Detect which cell encompasses the target text, then output its [x, y] center coordinate. 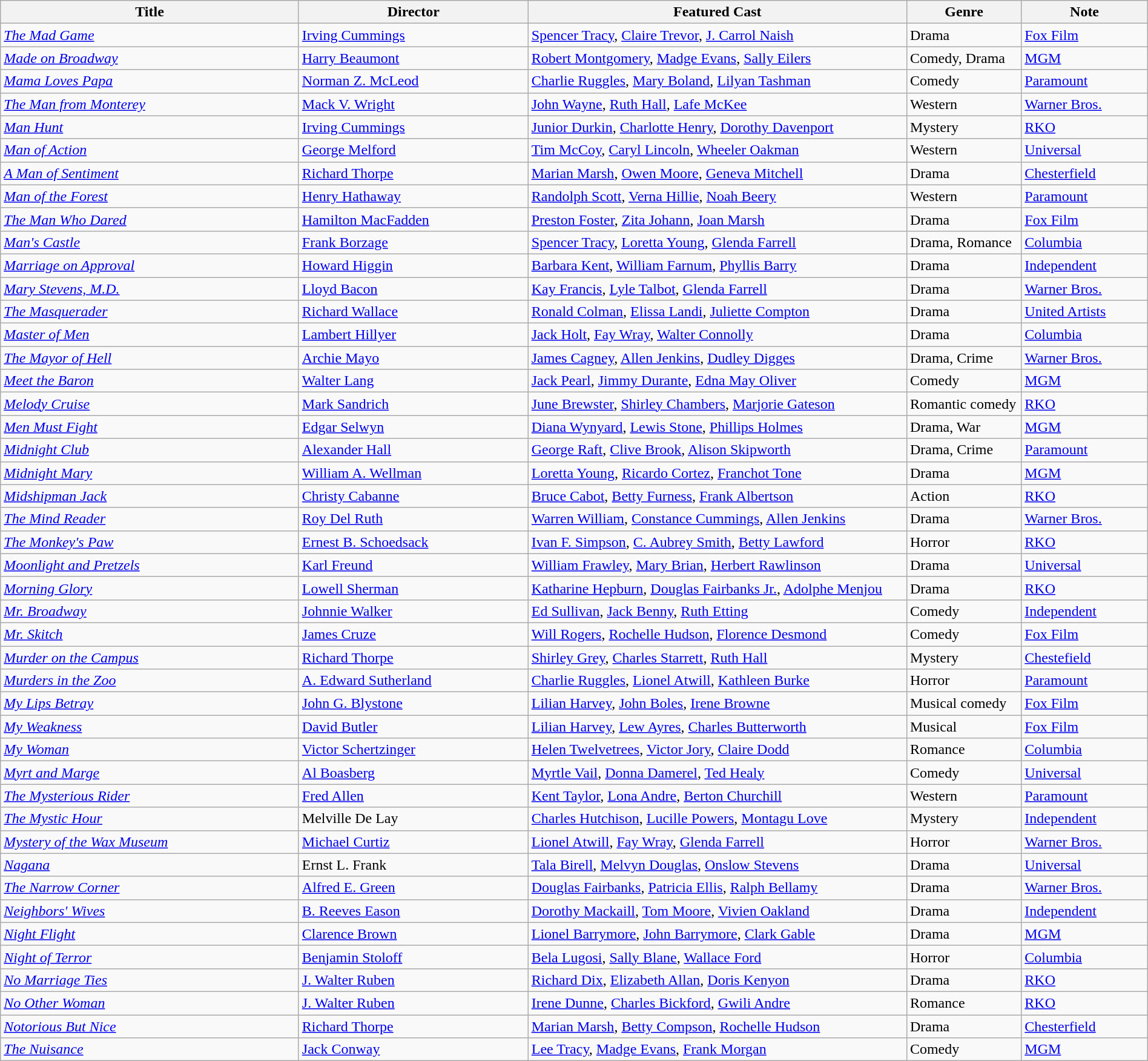
The Mayor of Hell [150, 358]
B. Reeves Eason [413, 911]
Mark Sandrich [413, 404]
No Marriage Ties [150, 980]
Mack V. Wright [413, 104]
Marriage on Approval [150, 265]
The Mind Reader [150, 519]
Roy Del Ruth [413, 519]
United Artists [1084, 312]
Genre [964, 12]
Ed Sullivan, Jack Benny, Ruth Etting [717, 611]
Kay Francis, Lyle Talbot, Glenda Farrell [717, 289]
Nagana [150, 865]
Ronald Colman, Elissa Landi, Juliette Compton [717, 312]
Walter Lang [413, 381]
Loretta Young, Ricardo Cortez, Franchot Tone [717, 473]
Ernest B. Schoedsack [413, 542]
Will Rogers, Rochelle Hudson, Florence Desmond [717, 634]
Mystery of the Wax Museum [150, 842]
Myrt and Marge [150, 773]
Lee Tracy, Madge Evans, Frank Morgan [717, 1049]
Kent Taylor, Lona Andre, Berton Churchill [717, 796]
Tim McCoy, Caryl Lincoln, Wheeler Oakman [717, 150]
Harry Beaumont [413, 58]
Myrtle Vail, Donna Damerel, Ted Healy [717, 773]
Marian Marsh, Owen Moore, Geneva Mitchell [717, 173]
Barbara Kent, William Farnum, Phyllis Barry [717, 265]
Michael Curtiz [413, 842]
Title [150, 12]
Lloyd Bacon [413, 289]
Jack Pearl, Jimmy Durante, Edna May Oliver [717, 381]
Ernst L. Frank [413, 865]
Man of the Forest [150, 196]
Ivan F. Simpson, C. Aubrey Smith, Betty Lawford [717, 542]
My Weakness [150, 727]
Mama Loves Papa [150, 81]
Warren William, Constance Cummings, Allen Jenkins [717, 519]
Murder on the Campus [150, 657]
Midshipman Jack [150, 496]
Robert Montgomery, Madge Evans, Sally Eilers [717, 58]
Featured Cast [717, 12]
June Brewster, Shirley Chambers, Marjorie Gateson [717, 404]
Notorious But Nice [150, 1026]
Master of Men [150, 335]
Karl Freund [413, 565]
My Lips Betray [150, 704]
Al Boasberg [413, 773]
Irene Dunne, Charles Bickford, Gwili Andre [717, 1003]
Drama, War [964, 427]
Lambert Hillyer [413, 335]
Preston Foster, Zita Johann, Joan Marsh [717, 219]
George Melford [413, 150]
Bela Lugosi, Sally Blane, Wallace Ford [717, 957]
The Mysterious Rider [150, 796]
Christy Cabanne [413, 496]
No Other Woman [150, 1003]
The Mystic Hour [150, 819]
Junior Durkin, Charlotte Henry, Dorothy Davenport [717, 127]
Spencer Tracy, Loretta Young, Glenda Farrell [717, 242]
Frank Borzage [413, 242]
Lilian Harvey, Lew Ayres, Charles Butterworth [717, 727]
Midnight Mary [150, 473]
Richard Dix, Elizabeth Allan, Doris Kenyon [717, 980]
Fred Allen [413, 796]
William A. Wellman [413, 473]
Meet the Baron [150, 381]
Charlie Ruggles, Mary Boland, Lilyan Tashman [717, 81]
Edgar Selwyn [413, 427]
Victor Schertzinger [413, 750]
James Cagney, Allen Jenkins, Dudley Digges [717, 358]
Men Must Fight [150, 427]
My Woman [150, 750]
John G. Blystone [413, 704]
Tala Birell, Melvyn Douglas, Onslow Stevens [717, 865]
James Cruze [413, 634]
Director [413, 12]
A. Edward Sutherland [413, 681]
Lowell Sherman [413, 588]
Drama, Romance [964, 242]
Action [964, 496]
George Raft, Clive Brook, Alison Skipworth [717, 450]
Diana Wynyard, Lewis Stone, Phillips Holmes [717, 427]
The Monkey's Paw [150, 542]
Shirley Grey, Charles Starrett, Ruth Hall [717, 657]
Helen Twelvetrees, Victor Jory, Claire Dodd [717, 750]
Musical [964, 727]
Neighbors' Wives [150, 911]
Howard Higgin [413, 265]
The Narrow Corner [150, 888]
Charles Hutchison, Lucille Powers, Montagu Love [717, 819]
Note [1084, 12]
Man Hunt [150, 127]
John Wayne, Ruth Hall, Lafe McKee [717, 104]
The Masquerader [150, 312]
Jack Conway [413, 1049]
Henry Hathaway [413, 196]
Night of Terror [150, 957]
Lionel Barrymore, John Barrymore, Clark Gable [717, 934]
A Man of Sentiment [150, 173]
The Nuisance [150, 1049]
Dorothy Mackaill, Tom Moore, Vivien Oakland [717, 911]
Alfred E. Green [413, 888]
Clarence Brown [413, 934]
Alexander Hall [413, 450]
Mary Stevens, M.D. [150, 289]
Murders in the Zoo [150, 681]
Mr. Broadway [150, 611]
Randolph Scott, Verna Hillie, Noah Beery [717, 196]
Charlie Ruggles, Lionel Atwill, Kathleen Burke [717, 681]
William Frawley, Mary Brian, Herbert Rawlinson [717, 565]
David Butler [413, 727]
Jack Holt, Fay Wray, Walter Connolly [717, 335]
Romantic comedy [964, 404]
Douglas Fairbanks, Patricia Ellis, Ralph Bellamy [717, 888]
Bruce Cabot, Betty Furness, Frank Albertson [717, 496]
Made on Broadway [150, 58]
The Mad Game [150, 35]
Norman Z. McLeod [413, 81]
Benjamin Stoloff [413, 957]
Marian Marsh, Betty Compson, Rochelle Hudson [717, 1026]
Archie Mayo [413, 358]
Spencer Tracy, Claire Trevor, J. Carrol Naish [717, 35]
Man of Action [150, 150]
Lionel Atwill, Fay Wray, Glenda Farrell [717, 842]
Johnnie Walker [413, 611]
Moonlight and Pretzels [150, 565]
Melville De Lay [413, 819]
Melody Cruise [150, 404]
Chestefield [1084, 657]
Lilian Harvey, John Boles, Irene Browne [717, 704]
Man's Castle [150, 242]
Katharine Hepburn, Douglas Fairbanks Jr., Adolphe Menjou [717, 588]
Midnight Club [150, 450]
Mr. Skitch [150, 634]
Musical comedy [964, 704]
Morning Glory [150, 588]
Richard Wallace [413, 312]
The Man Who Dared [150, 219]
Night Flight [150, 934]
Comedy, Drama [964, 58]
The Man from Monterey [150, 104]
Hamilton MacFadden [413, 219]
